From the cell containing the given text, extract its center point as (x, y) coordinate. 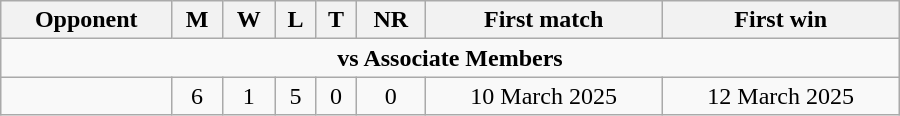
6 (198, 96)
T (336, 20)
10 March 2025 (544, 96)
First win (780, 20)
First match (544, 20)
1 (248, 96)
NR (390, 20)
Opponent (86, 20)
vs Associate Members (450, 58)
5 (296, 96)
12 March 2025 (780, 96)
W (248, 20)
M (198, 20)
L (296, 20)
